Capture the cell that displays the provided text and extract its [X, Y] central coordinate. 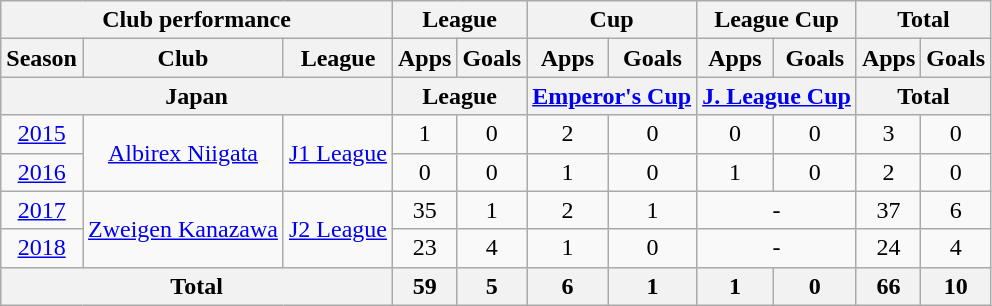
Cup [612, 20]
23 [424, 248]
37 [888, 210]
2017 [42, 210]
2018 [42, 248]
3 [888, 134]
Emperor's Cup [612, 96]
Albirex Niigata [182, 153]
24 [888, 248]
J2 League [338, 229]
Japan [197, 96]
10 [956, 286]
League Cup [777, 20]
2015 [42, 134]
66 [888, 286]
5 [492, 286]
J1 League [338, 153]
Zweigen Kanazawa [182, 229]
J. League Cup [777, 96]
Season [42, 58]
Club performance [197, 20]
35 [424, 210]
Club [182, 58]
2016 [42, 172]
59 [424, 286]
